Provide the (x, y) coordinate of the cell's center where the given text is located.  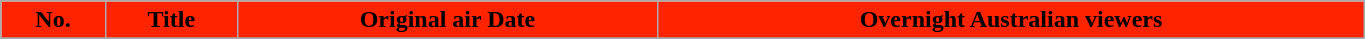
Original air Date (447, 20)
Title (171, 20)
Overnight Australian viewers (1012, 20)
No. (54, 20)
